Locate the cell with the specified text and output its [x, y] center coordinate. 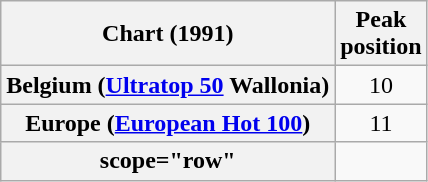
Belgium (Ultratop 50 Wallonia) [168, 85]
scope="row" [168, 161]
10 [381, 85]
Europe (European Hot 100) [168, 123]
Peakposition [381, 34]
11 [381, 123]
Chart (1991) [168, 34]
